Scan for the cell matching the given text and deliver its [x, y] coordinate at center. 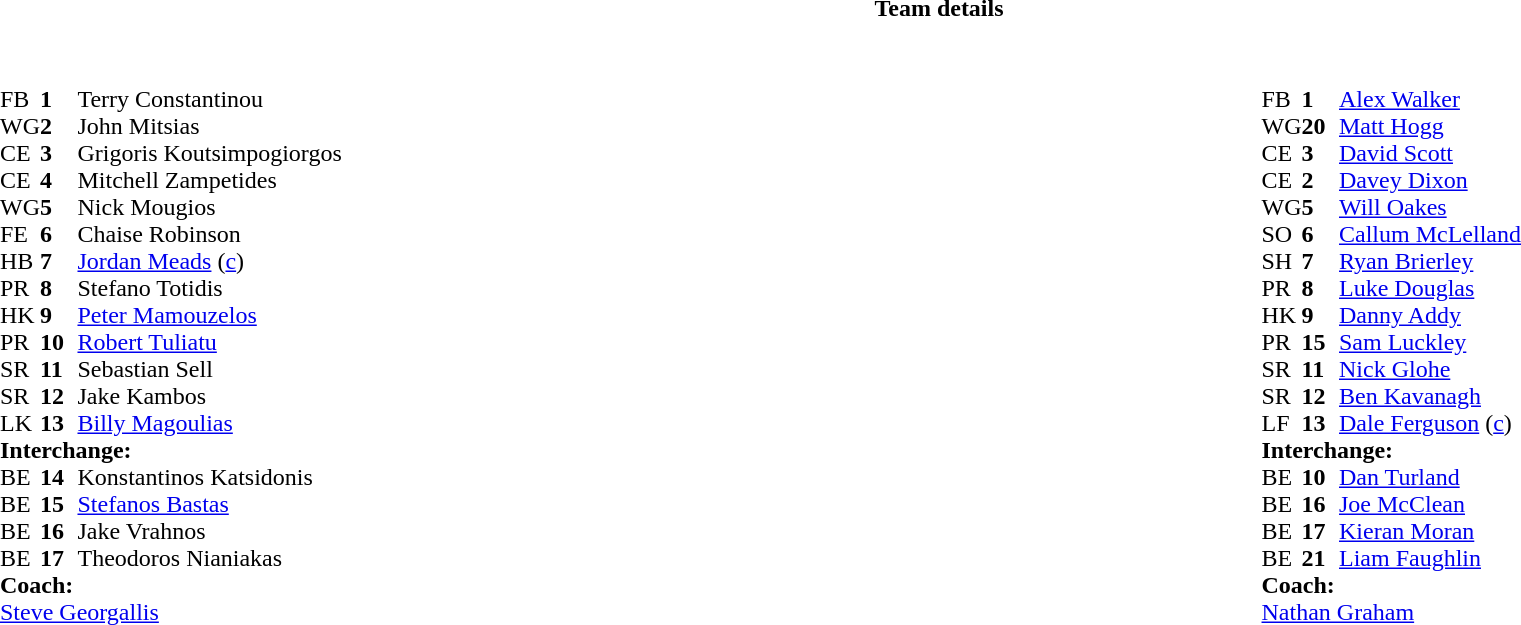
LF [1282, 424]
Joe McClean [1430, 504]
14 [59, 478]
Terry Constantinou [209, 100]
Robert Tuliatu [209, 342]
Kieran Moran [1430, 532]
LK [20, 424]
FE [20, 234]
Jordan Meads (c) [209, 262]
Dale Ferguson (c) [1430, 424]
Alex Walker [1430, 100]
Will Oakes [1430, 208]
Luke Douglas [1430, 288]
Ryan Brierley [1430, 262]
Dan Turland [1430, 478]
Jake Kambos [209, 396]
SH [1282, 262]
Nick Glohe [1430, 370]
Stefano Totidis [209, 288]
David Scott [1430, 154]
Grigoris Koutsimpogiorgos [209, 154]
Callum McLelland [1430, 234]
HB [20, 262]
Theodoros Nianiakas [209, 558]
20 [1321, 126]
Sam Luckley [1430, 342]
John Mitsias [209, 126]
Danny Addy [1430, 316]
Matt Hogg [1430, 126]
Peter Mamouzelos [209, 316]
Liam Faughlin [1430, 558]
Mitchell Zampetides [209, 180]
Billy Magoulias [209, 424]
Jake Vrahnos [209, 532]
21 [1321, 558]
Davey Dixon [1430, 180]
Nick Mougios [209, 208]
Ben Kavanagh [1430, 396]
Sebastian Sell [209, 370]
Stefanos Bastas [209, 504]
4 [59, 180]
Konstantinos Katsidonis [209, 478]
SO [1282, 234]
Chaise Robinson [209, 234]
